Extract the [x, y] coordinate from the center of the cell holding the provided text.  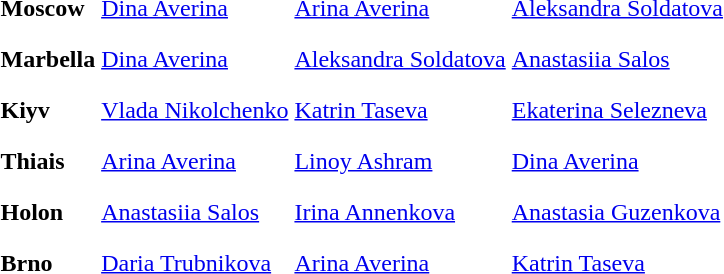
Katrin Taseva [400, 110]
Anastasia Guzenkova [617, 212]
Linoy Ashram [400, 161]
Aleksandra Soldatova [400, 59]
Ekaterina Selezneva [617, 110]
Irina Annenkova [400, 212]
Vlada Nikolchenko [195, 110]
Arina Averina [195, 161]
